Locate the cell with the specified text and output its (x, y) center coordinate. 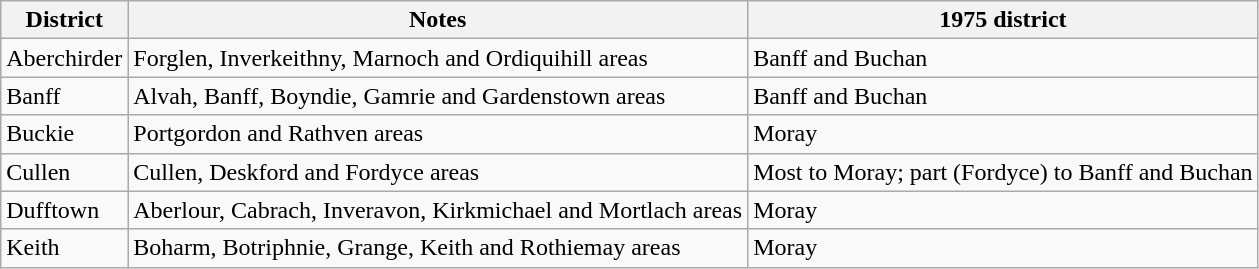
Notes (438, 20)
Aberchirder (64, 58)
Portgordon and Rathven areas (438, 134)
Most to Moray; part (Fordyce) to Banff and Buchan (1004, 172)
Dufftown (64, 210)
Boharm, Botriphnie, Grange, Keith and Rothiemay areas (438, 248)
Aberlour, Cabrach, Inveravon, Kirkmichael and Mortlach areas (438, 210)
Buckie (64, 134)
1975 district (1004, 20)
Cullen (64, 172)
District (64, 20)
Forglen, Inverkeithny, Marnoch and Ordiquihill areas (438, 58)
Alvah, Banff, Boyndie, Gamrie and Gardenstown areas (438, 96)
Banff (64, 96)
Cullen, Deskford and Fordyce areas (438, 172)
Keith (64, 248)
